Capture the cell that displays the provided text and extract its [x, y] central coordinate. 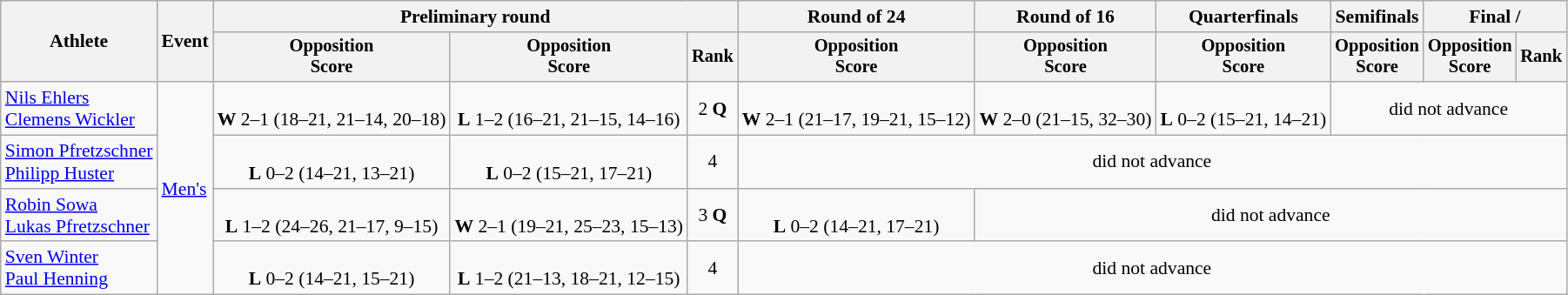
Quarterfinals [1243, 17]
L 0–2 (14–21, 15–21) [332, 268]
Final / [1495, 17]
Preliminary round [475, 17]
Event [185, 42]
W 2–1 (18–21, 21–14, 20–18) [332, 108]
3 Q [713, 216]
L 0–2 (14–21, 17–21) [856, 216]
Round of 16 [1065, 17]
Round of 24 [856, 17]
W 2–1 (21–17, 19–21, 15–12) [856, 108]
Semifinals [1377, 17]
Sven WinterPaul Henning [79, 268]
L 1–2 (16–21, 21–15, 14–16) [569, 108]
W 2–1 (19–21, 25–23, 15–13) [569, 216]
L 0–2 (15–21, 17–21) [569, 162]
Men's [185, 188]
Simon PfretzschnerPhilipp Huster [79, 162]
Athlete [79, 42]
Robin SowaLukas Pfretzschner [79, 216]
Nils EhlersClemens Wickler [79, 108]
W 2–0 (21–15, 32–30) [1065, 108]
L 1–2 (24–26, 21–17, 9–15) [332, 216]
L 0–2 (15–21, 14–21) [1243, 108]
L 1–2 (21–13, 18–21, 12–15) [569, 268]
2 Q [713, 108]
L 0–2 (14–21, 13–21) [332, 162]
